Detect which cell encompasses the target text, then output its [x, y] center coordinate. 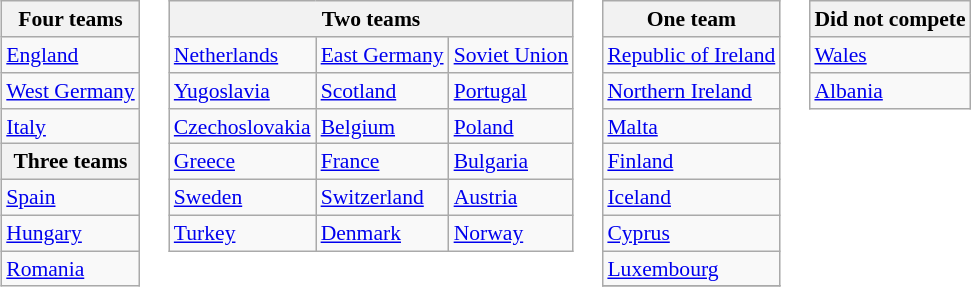
Bulgaria [512, 162]
Did not compete [890, 19]
Denmark [382, 233]
Belgium [382, 126]
West Germany [70, 91]
Scotland [382, 91]
Austria [512, 197]
France [382, 162]
Albania [890, 91]
Greece [242, 162]
Poland [512, 126]
Italy [70, 126]
Malta [691, 126]
Wales [890, 55]
Portugal [512, 91]
Iceland [691, 197]
Czechoslovakia [242, 126]
Republic of Ireland [691, 55]
One team [691, 19]
Spain [70, 197]
Four teams [70, 19]
Switzerland [382, 197]
Yugoslavia [242, 91]
Three teams [70, 162]
Luxembourg [691, 269]
England [70, 55]
Two teams [371, 19]
East Germany [382, 55]
Soviet Union [512, 55]
Hungary [70, 233]
Norway [512, 233]
Cyprus [691, 233]
Netherlands [242, 55]
Finland [691, 162]
Northern Ireland [691, 91]
Turkey [242, 233]
Romania [70, 269]
Sweden [242, 197]
